Locate the cell with the specified text and output its [x, y] center coordinate. 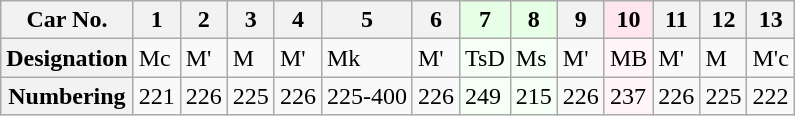
Numbering [67, 96]
215 [534, 96]
Designation [67, 58]
222 [770, 96]
5 [366, 20]
225-400 [366, 96]
1 [156, 20]
Ms [534, 58]
13 [770, 20]
6 [436, 20]
9 [580, 20]
249 [486, 96]
12 [724, 20]
MB [628, 58]
M'c [770, 58]
8 [534, 20]
4 [298, 20]
2 [204, 20]
Car No. [67, 20]
11 [676, 20]
10 [628, 20]
237 [628, 96]
3 [250, 20]
TsD [486, 58]
Mk [366, 58]
Mc [156, 58]
7 [486, 20]
221 [156, 96]
